Search for the cell housing the specified text and yield its (x, y) center coordinate. 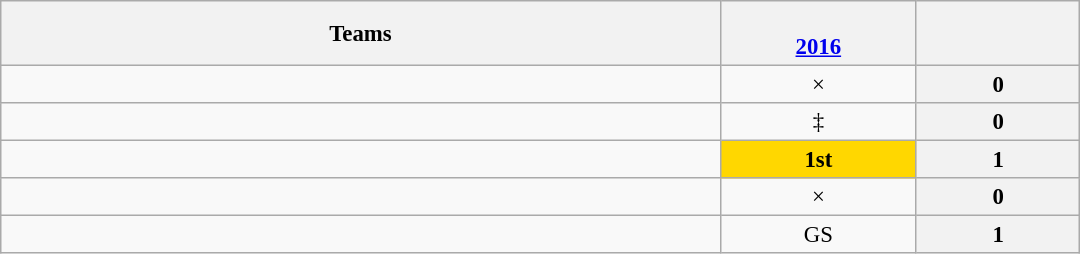
2016 (818, 34)
GS (818, 235)
Teams (360, 34)
‡ (818, 122)
1st (818, 160)
